From the cell containing the given text, extract its center point as [X, Y] coordinate. 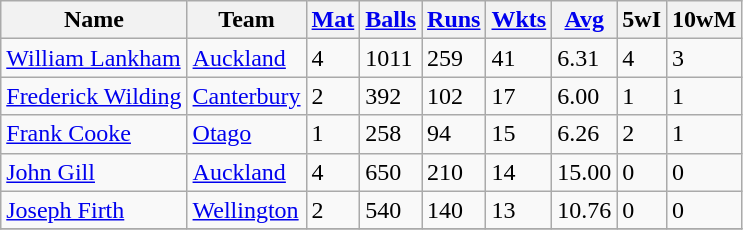
1011 [391, 58]
Frank Cooke [94, 134]
14 [519, 172]
392 [391, 96]
Avg [584, 20]
15 [519, 134]
Runs [454, 20]
William Lankham [94, 58]
258 [391, 134]
17 [519, 96]
140 [454, 210]
41 [519, 58]
6.00 [584, 96]
Otago [246, 134]
John Gill [94, 172]
10wM [704, 20]
Frederick Wilding [94, 96]
Wellington [246, 210]
Canterbury [246, 96]
6.26 [584, 134]
Joseph Firth [94, 210]
Name [94, 20]
3 [704, 58]
Balls [391, 20]
13 [519, 210]
10.76 [584, 210]
Team [246, 20]
650 [391, 172]
540 [391, 210]
6.31 [584, 58]
15.00 [584, 172]
Mat [333, 20]
259 [454, 58]
102 [454, 96]
Wkts [519, 20]
94 [454, 134]
210 [454, 172]
5wI [642, 20]
